Return [x, y] of the center of cell containing provided text 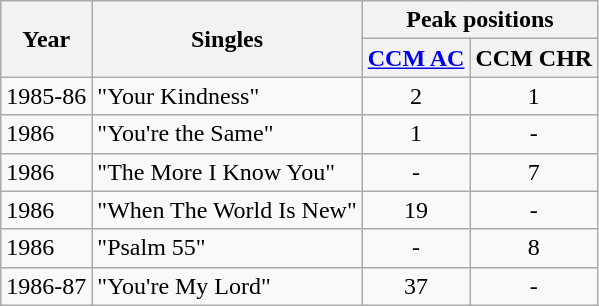
1985-86 [46, 96]
"The More I Know You" [227, 172]
37 [416, 286]
"When The World Is New" [227, 210]
Year [46, 39]
CCM CHR [534, 58]
7 [534, 172]
"Your Kindness" [227, 96]
Singles [227, 39]
CCM AC [416, 58]
8 [534, 248]
Peak positions [480, 20]
2 [416, 96]
"You're My Lord" [227, 286]
19 [416, 210]
1986-87 [46, 286]
"You're the Same" [227, 134]
"Psalm 55" [227, 248]
